Extract the (X, Y) coordinate from the center of the cell holding the provided text.  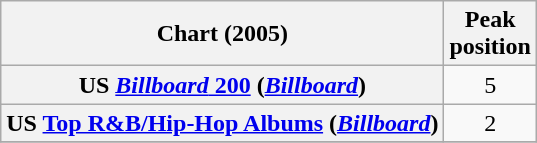
US Top R&B/Hip-Hop Albums (Billboard) (222, 123)
5 (490, 85)
US Billboard 200 (Billboard) (222, 85)
Chart (2005) (222, 34)
Peak position (490, 34)
2 (490, 123)
